Find where the given text appears and provide that cell's center as [X, Y] coordinate. 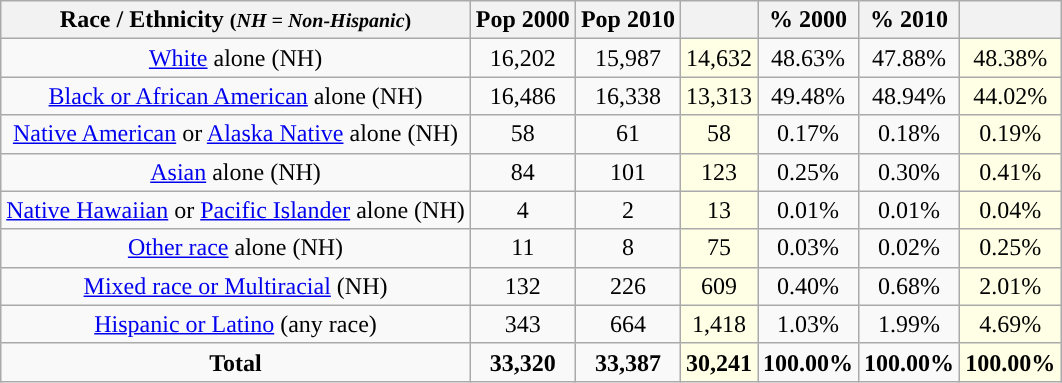
30,241 [718, 362]
0.03% [808, 248]
0.30% [910, 172]
0.04% [1010, 210]
123 [718, 172]
White alone (NH) [236, 58]
Native American or Alaska Native alone (NH) [236, 134]
343 [522, 324]
61 [628, 134]
33,320 [522, 362]
1.03% [808, 324]
48.94% [910, 96]
33,387 [628, 362]
0.18% [910, 134]
8 [628, 248]
44.02% [1010, 96]
0.19% [1010, 134]
664 [628, 324]
Mixed race or Multiracial (NH) [236, 286]
48.63% [808, 58]
2 [628, 210]
101 [628, 172]
0.41% [1010, 172]
% 2000 [808, 20]
15,987 [628, 58]
Asian alone (NH) [236, 172]
2.01% [1010, 286]
11 [522, 248]
0.68% [910, 286]
Race / Ethnicity (NH = Non-Hispanic) [236, 20]
132 [522, 286]
14,632 [718, 58]
1.99% [910, 324]
49.48% [808, 96]
16,338 [628, 96]
48.38% [1010, 58]
47.88% [910, 58]
0.40% [808, 286]
1,418 [718, 324]
Pop 2000 [522, 20]
13 [718, 210]
609 [718, 286]
16,202 [522, 58]
Black or African American alone (NH) [236, 96]
16,486 [522, 96]
Hispanic or Latino (any race) [236, 324]
84 [522, 172]
0.17% [808, 134]
Native Hawaiian or Pacific Islander alone (NH) [236, 210]
75 [718, 248]
0.02% [910, 248]
13,313 [718, 96]
4.69% [1010, 324]
Other race alone (NH) [236, 248]
4 [522, 210]
Total [236, 362]
% 2010 [910, 20]
Pop 2010 [628, 20]
226 [628, 286]
